Identify which cell holds the provided text, then report its (X, Y) central coordinate. 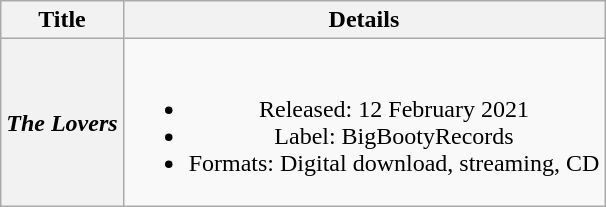
Details (364, 20)
Title (62, 20)
Released: 12 February 2021Label: BigBootyRecordsFormats: Digital download, streaming, CD (364, 122)
The Lovers (62, 122)
